Determine the [X, Y] coordinate at the center of the cell enclosing the given text.  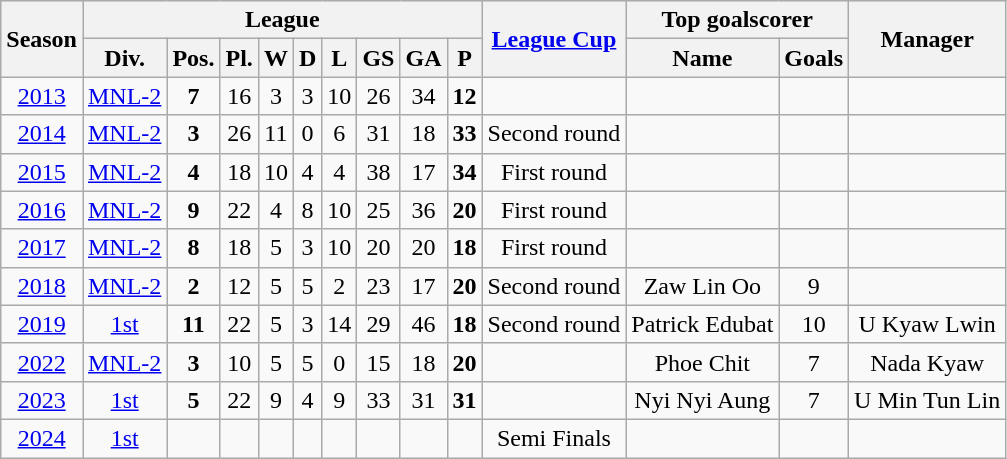
14 [340, 324]
36 [424, 210]
2024 [42, 438]
2018 [42, 286]
25 [378, 210]
P [464, 58]
Goals [814, 58]
GA [424, 58]
23 [378, 286]
U Kyaw Lwin [928, 324]
2013 [42, 96]
Pos. [194, 58]
2017 [42, 248]
2015 [42, 172]
GS [378, 58]
L [340, 58]
2014 [42, 134]
Semi Finals [554, 438]
15 [378, 362]
Manager [928, 39]
Nyi Nyi Aung [702, 400]
Patrick Edubat [702, 324]
U Min Tun Lin [928, 400]
46 [424, 324]
Phoe Chit [702, 362]
38 [378, 172]
League [282, 20]
2016 [42, 210]
Name [702, 58]
D [307, 58]
Top goalscorer [738, 20]
Div. [124, 58]
Zaw Lin Oo [702, 286]
League Cup [554, 39]
16 [239, 96]
2022 [42, 362]
Season [42, 39]
29 [378, 324]
2023 [42, 400]
2019 [42, 324]
6 [340, 134]
Pl. [239, 58]
W [276, 58]
Nada Kyaw [928, 362]
